Detect which cell encompasses the target text, then output its (X, Y) center coordinate. 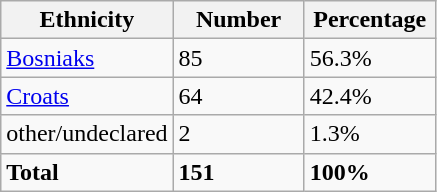
64 (238, 96)
other/undeclared (87, 134)
56.3% (370, 58)
151 (238, 172)
85 (238, 58)
Total (87, 172)
2 (238, 134)
Croats (87, 96)
Percentage (370, 20)
Bosniaks (87, 58)
Number (238, 20)
Ethnicity (87, 20)
1.3% (370, 134)
100% (370, 172)
42.4% (370, 96)
